Determine the (x, y) coordinate at the center of the cell enclosing the given text.  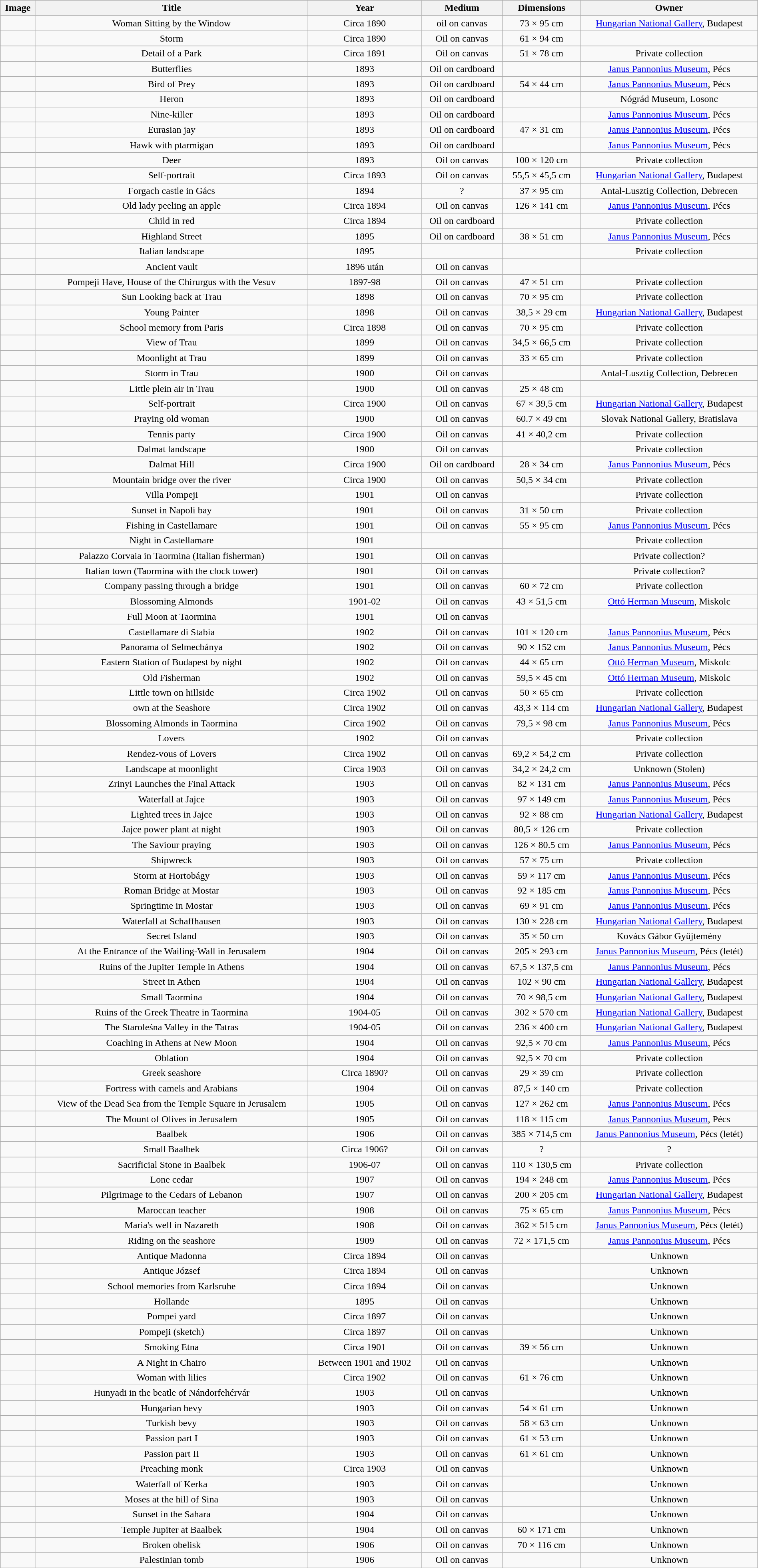
61 × 53 cm (542, 1438)
Hollande (172, 1301)
Pilgrimage to the Cedars of Lebanon (172, 1195)
Praying old woman (172, 419)
Highland Street (172, 236)
73 × 95 cm (542, 23)
Greek seashore (172, 1073)
1894 (365, 191)
362 × 515 cm (542, 1225)
37 × 95 cm (542, 191)
Smoking Etna (172, 1347)
200 × 205 cm (542, 1195)
70 × 98,5 cm (542, 997)
Lone cedar (172, 1180)
School memory from Paris (172, 327)
Moses at the hill of Sina (172, 1499)
Mountain bridge over the river (172, 480)
Image (18, 8)
194 × 248 cm (542, 1180)
Temple Jupiter at Baalbek (172, 1530)
Sacrificial Stone in Baalbek (172, 1165)
Landscape at moonlight (172, 769)
Eurasian jay (172, 130)
School memories from Karlsruhe (172, 1286)
Passion part II (172, 1454)
Sunset in Napoli bay (172, 510)
57 × 75 cm (542, 860)
Oblation (172, 1058)
Maroccan teacher (172, 1210)
Dalmat Hill (172, 465)
Hunyadi in the beatle of Nándorfehérvár (172, 1392)
Pompei yard (172, 1317)
33 × 65 cm (542, 358)
Woman Sitting by the Window (172, 23)
39 × 56 cm (542, 1347)
Deer (172, 160)
69 × 91 cm (542, 906)
50 × 65 cm (542, 693)
Slovak National Gallery, Bratislava (669, 419)
Medium (462, 8)
Springtime in Mostar (172, 906)
130 × 228 cm (542, 921)
Pompeji (sketch) (172, 1332)
Storm (172, 38)
Pompeji Have, House of the Chirurgus with the Vesuv (172, 282)
Roman Bridge at Mostar (172, 890)
55 × 95 cm (542, 525)
Italian town (Taormina with the clock tower) (172, 571)
100 × 120 cm (542, 160)
Secret Island (172, 936)
43,3 × 114 cm (542, 708)
34,5 × 66,5 cm (542, 343)
82 × 131 cm (542, 784)
61 × 94 cm (542, 38)
Storm in Trau (172, 373)
50,5 × 34 cm (542, 480)
69,2 × 54,2 cm (542, 754)
Unknown (Stolen) (669, 769)
Young Painter (172, 312)
Italian landscape (172, 251)
60 × 72 cm (542, 586)
Moonlight at Trau (172, 358)
Circa 1890? (365, 1073)
Maria's well in Nazareth (172, 1225)
Broken obelisk (172, 1545)
41 × 40,2 cm (542, 434)
Forgach castle in Gács (172, 191)
Little town on hillside (172, 693)
92 × 185 cm (542, 890)
67,5 × 137,5 cm (542, 967)
Old Fisherman (172, 678)
Between 1901 and 1902 (365, 1362)
Sun Looking back at Trau (172, 297)
Nine-killer (172, 114)
54 × 44 cm (542, 84)
1906-07 (365, 1165)
Small Baalbek (172, 1149)
Ruins of the Greek Theatre in Taormina (172, 1012)
The Staroleśna Valley in the Tatras (172, 1027)
View of the Dead Sea from the Temple Square in Jerusalem (172, 1103)
Antique Madonna (172, 1256)
Blossoming Almonds in Taormina (172, 723)
Owner (669, 8)
97 × 149 cm (542, 799)
205 × 293 cm (542, 952)
59 × 117 cm (542, 875)
Full Moon at Taormina (172, 616)
43 × 51,5 cm (542, 601)
118 × 115 cm (542, 1119)
101 × 120 cm (542, 632)
Year (365, 8)
Circa 1891 (365, 54)
oil on canvas (462, 23)
Circa 1901 (365, 1347)
Dimensions (542, 8)
Child in red (172, 221)
Night in Castellamare (172, 541)
Fortress with camels and Arabians (172, 1088)
75 × 65 cm (542, 1210)
Heron (172, 99)
110 × 130,5 cm (542, 1165)
Coaching in Athens at New Moon (172, 1043)
44 × 65 cm (542, 662)
Dalmat landscape (172, 449)
79,5 × 98 cm (542, 723)
Waterfall at Schaffhausen (172, 921)
67 × 39,5 cm (542, 403)
Castellamare di Stabia (172, 632)
102 × 90 cm (542, 982)
Storm at Hortobágy (172, 875)
236 × 400 cm (542, 1027)
38 × 51 cm (542, 236)
Ruins of the Jupiter Temple in Athens (172, 967)
Turkish bevy (172, 1423)
Small Taormina (172, 997)
Riding on the seashore (172, 1241)
29 × 39 cm (542, 1073)
126 × 141 cm (542, 206)
Company passing through a bridge (172, 586)
Lovers (172, 738)
92 × 88 cm (542, 814)
126 × 80.5 cm (542, 845)
302 × 570 cm (542, 1012)
View of Trau (172, 343)
Old lady peeling an apple (172, 206)
Waterfall at Jajce (172, 799)
60 × 171 cm (542, 1530)
Hungarian bevy (172, 1408)
The Saviour praying (172, 845)
61 × 61 cm (542, 1454)
Fishing in Castellamare (172, 525)
72 × 171,5 cm (542, 1241)
47 × 31 cm (542, 130)
Ancient vault (172, 267)
Circa 1893 (365, 175)
Hawk with ptarmigan (172, 145)
Nógrád Museum, Losonc (669, 99)
Butterflies (172, 69)
Shipwreck (172, 860)
34,2 × 24,2 cm (542, 769)
1897-98 (365, 282)
Palazzo Corvaia in Taormina (Italian fisherman) (172, 556)
Street in Athen (172, 982)
Jajce power plant at night (172, 830)
Preaching monk (172, 1469)
Detail of a Park (172, 54)
At the Entrance of the Wailing-Wall in Jerusalem (172, 952)
31 × 50 cm (542, 510)
Title (172, 8)
Villa Pompeji (172, 495)
60.7 × 49 cm (542, 419)
25 × 48 cm (542, 388)
Woman with lilies (172, 1377)
Blossoming Almonds (172, 601)
Circa 1898 (365, 327)
Passion part I (172, 1438)
Antique József (172, 1271)
Little plein air in Trau (172, 388)
1901-02 (365, 601)
28 × 34 cm (542, 465)
58 × 63 cm (542, 1423)
Sunset in the Sahara (172, 1514)
Panorama of Selmecbánya (172, 647)
87,5 × 140 cm (542, 1088)
90 × 152 cm (542, 647)
Bird of Prey (172, 84)
Zrinyi Launches the Final Attack (172, 784)
Tennis party (172, 434)
Kovács Gábor Gyűjtemény (669, 936)
55,5 × 45,5 cm (542, 175)
Eastern Station of Budapest by night (172, 662)
Baalbek (172, 1134)
1909 (365, 1241)
61 × 76 cm (542, 1377)
80,5 × 126 cm (542, 830)
54 × 61 cm (542, 1408)
59,5 × 45 cm (542, 678)
A Night in Chairo (172, 1362)
The Mount of Olives in Jerusalem (172, 1119)
Palestinian tomb (172, 1560)
51 × 78 cm (542, 54)
127 × 262 cm (542, 1103)
Lighted trees in Jajce (172, 814)
Circa 1906? (365, 1149)
1896 után (365, 267)
385 × 714,5 cm (542, 1134)
Rendez-vous of Lovers (172, 754)
own at the Seashore (172, 708)
Waterfall of Kerka (172, 1484)
35 × 50 cm (542, 936)
70 × 116 cm (542, 1545)
47 × 51 cm (542, 282)
38,5 × 29 cm (542, 312)
